From the cell containing the given text, extract its center point as [X, Y] coordinate. 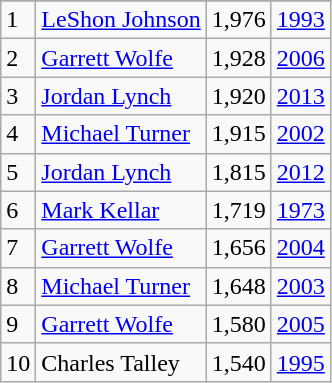
1973 [300, 210]
2003 [300, 286]
1,719 [238, 210]
9 [18, 324]
1,540 [238, 362]
1,920 [238, 96]
2006 [300, 58]
1,976 [238, 20]
2002 [300, 134]
1,580 [238, 324]
1993 [300, 20]
4 [18, 134]
1,648 [238, 286]
2004 [300, 248]
7 [18, 248]
1995 [300, 362]
LeShon Johnson [121, 20]
2 [18, 58]
1,815 [238, 172]
3 [18, 96]
2005 [300, 324]
2013 [300, 96]
6 [18, 210]
1,656 [238, 248]
5 [18, 172]
1,928 [238, 58]
2012 [300, 172]
1 [18, 20]
10 [18, 362]
1,915 [238, 134]
Charles Talley [121, 362]
Mark Kellar [121, 210]
8 [18, 286]
